Output the [X, Y] coordinate of the center of the cell containing the given text.  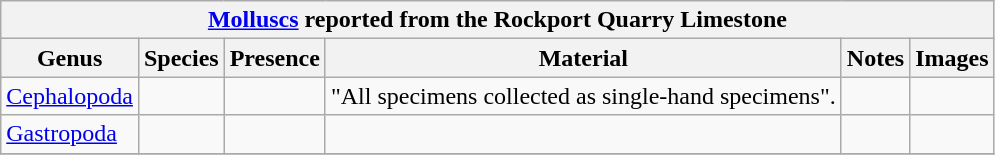
Gastropoda [70, 134]
Material [583, 58]
Species [181, 58]
Genus [70, 58]
Images [952, 58]
Cephalopoda [70, 96]
Molluscs reported from the Rockport Quarry Limestone [498, 20]
Presence [274, 58]
Notes [875, 58]
"All specimens collected as single-hand specimens". [583, 96]
